From the cell containing the given text, extract its center point as [x, y] coordinate. 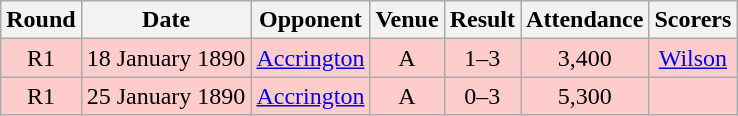
Opponent [310, 20]
Wilson [693, 58]
Scorers [693, 20]
1–3 [482, 58]
18 January 1890 [166, 58]
3,400 [585, 58]
Date [166, 20]
Round [41, 20]
Venue [407, 20]
0–3 [482, 96]
25 January 1890 [166, 96]
5,300 [585, 96]
Result [482, 20]
Attendance [585, 20]
